For the text-containing cell, return its midpoint in [x, y] coordinate format. 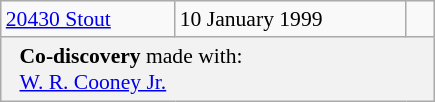
Co-discovery made with: W. R. Cooney Jr. [218, 69]
20430 Stout [88, 19]
10 January 1999 [290, 19]
